For the text-containing cell, return its midpoint in [X, Y] coordinate format. 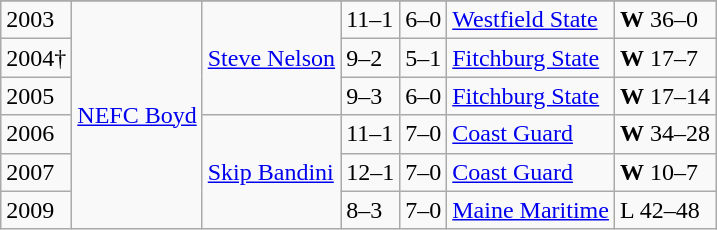
9–3 [370, 96]
2003 [36, 20]
2007 [36, 172]
Maine Maritime [531, 210]
W 17–14 [664, 96]
Steve Nelson [271, 58]
2009 [36, 210]
9–2 [370, 58]
W 36–0 [664, 20]
12–1 [370, 172]
W 17–7 [664, 58]
L 42–48 [664, 210]
2004† [36, 58]
Skip Bandini [271, 172]
2005 [36, 96]
5–1 [424, 58]
W 34–28 [664, 134]
Westfield State [531, 20]
W 10–7 [664, 172]
8–3 [370, 210]
NEFC Boyd [137, 115]
2006 [36, 134]
